Find where the given text appears and provide that cell's center as [x, y] coordinate. 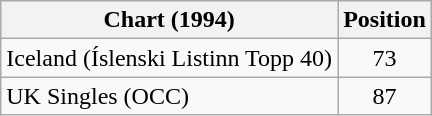
Chart (1994) [170, 20]
Iceland (Íslenski Listinn Topp 40) [170, 58]
Position [385, 20]
UK Singles (OCC) [170, 96]
87 [385, 96]
73 [385, 58]
